Provide the [X, Y] coordinate of the cell's center where the given text is located.  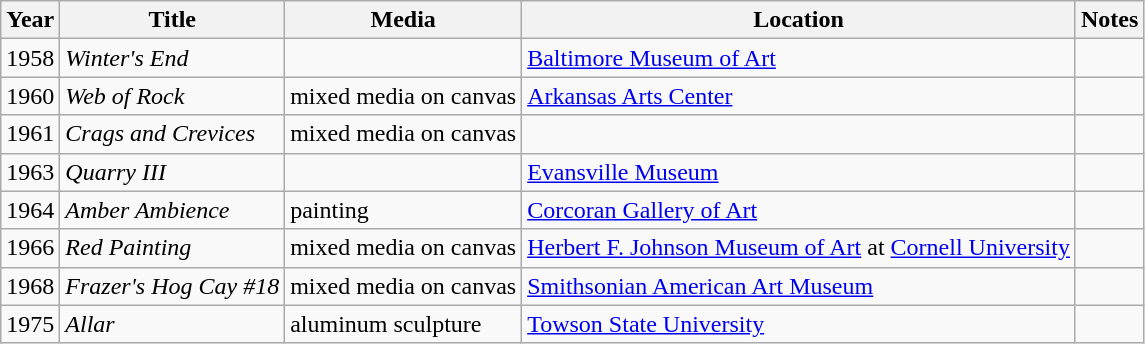
aluminum sculpture [404, 324]
1975 [30, 324]
1961 [30, 134]
Crags and Crevices [172, 134]
Year [30, 20]
Media [404, 20]
1968 [30, 286]
Red Painting [172, 248]
1960 [30, 96]
Notes [1109, 20]
Arkansas Arts Center [799, 96]
Quarry III [172, 172]
Amber Ambience [172, 210]
1966 [30, 248]
Location [799, 20]
Web of Rock [172, 96]
Evansville Museum [799, 172]
painting [404, 210]
Smithsonian American Art Museum [799, 286]
Frazer's Hog Cay #18 [172, 286]
Title [172, 20]
Towson State University [799, 324]
1964 [30, 210]
Corcoran Gallery of Art [799, 210]
1958 [30, 58]
1963 [30, 172]
Winter's End [172, 58]
Allar [172, 324]
Baltimore Museum of Art [799, 58]
Herbert F. Johnson Museum of Art at Cornell University [799, 248]
